Pinpoint the cell where the given text exists, returning its (X, Y) midpoint coordinate. 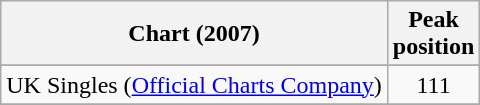
Peakposition (433, 34)
Chart (2007) (194, 34)
111 (433, 85)
UK Singles (Official Charts Company) (194, 85)
